Find where the given text appears and provide that cell's center as (X, Y) coordinate. 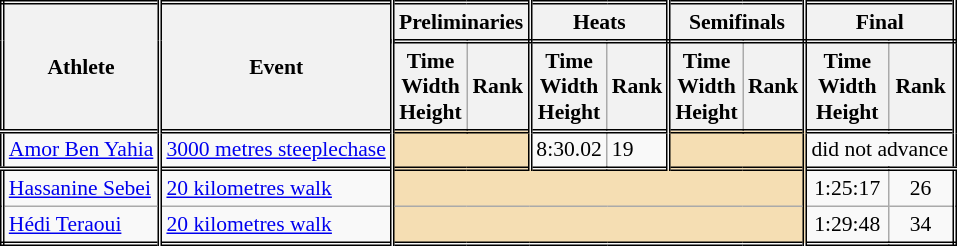
3000 metres steeplechase (276, 150)
1:29:48 (846, 226)
Event (276, 67)
Hassanine Sebei (81, 188)
1:25:17 (846, 188)
Amor Ben Yahia (81, 150)
Preliminaries (460, 22)
34 (922, 226)
did not advance (880, 150)
Hédi Teraoui (81, 226)
26 (922, 188)
Final (880, 22)
Athlete (81, 67)
8:30.02 (568, 150)
Semifinals (737, 22)
Heats (600, 22)
19 (638, 150)
